Search for the cell housing the specified text and yield its [X, Y] center coordinate. 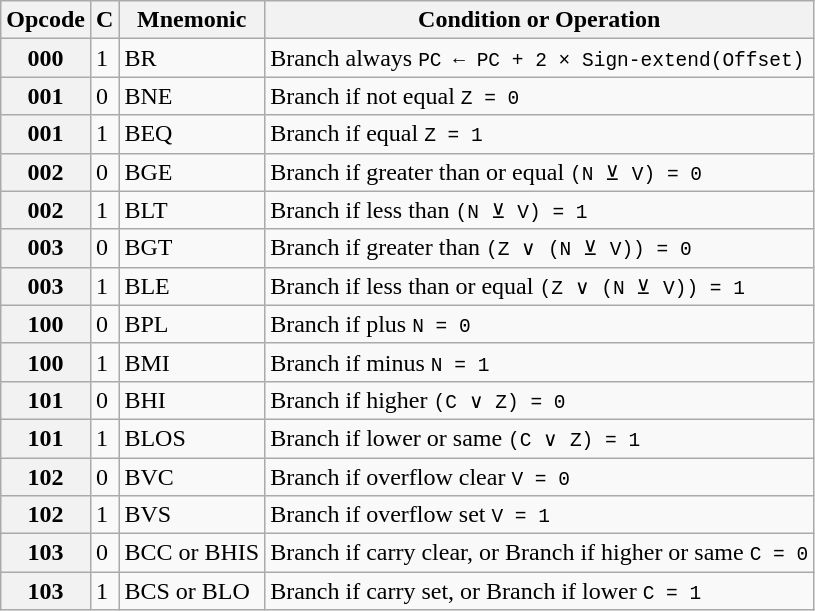
Branch if greater than (Z ∨ (N ⊻ V)) = 0 [540, 248]
BNE [192, 96]
Branch if higher (C ∨ Z) = 0 [540, 400]
Branch if overflow set V = 1 [540, 515]
BLOS [192, 438]
Opcode [46, 20]
C [104, 20]
BCS or BLO [192, 591]
000 [46, 58]
Condition or Operation [540, 20]
BPL [192, 324]
BHI [192, 400]
Branch if greater than or equal (N ⊻ V) = 0 [540, 172]
BLT [192, 210]
Branch if carry clear, or Branch if higher or same C = 0 [540, 553]
BEQ [192, 134]
Branch if carry set, or Branch if lower C = 1 [540, 591]
Branch if less than (N ⊻ V) = 1 [540, 210]
BLE [192, 286]
Mnemonic [192, 20]
Branch if equal Z = 1 [540, 134]
BGE [192, 172]
BVC [192, 477]
Branch if less than or equal (Z ∨ (N ⊻ V)) = 1 [540, 286]
BVS [192, 515]
Branch if minus N = 1 [540, 362]
Branch if lower or same (C ∨ Z) = 1 [540, 438]
Branch if plus N = 0 [540, 324]
BR [192, 58]
Branch if overflow clear V = 0 [540, 477]
Branch if not equal Z = 0 [540, 96]
BCC or BHIS [192, 553]
BMI [192, 362]
Branch always PC ← PC + 2 × Sign-extend(Offset) [540, 58]
BGT [192, 248]
